Extract the (X, Y) coordinate from the center of the cell holding the provided text.  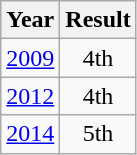
Result (98, 20)
2009 (30, 58)
2014 (30, 134)
5th (98, 134)
Year (30, 20)
2012 (30, 96)
